Find where the given text appears and provide that cell's center as (X, Y) coordinate. 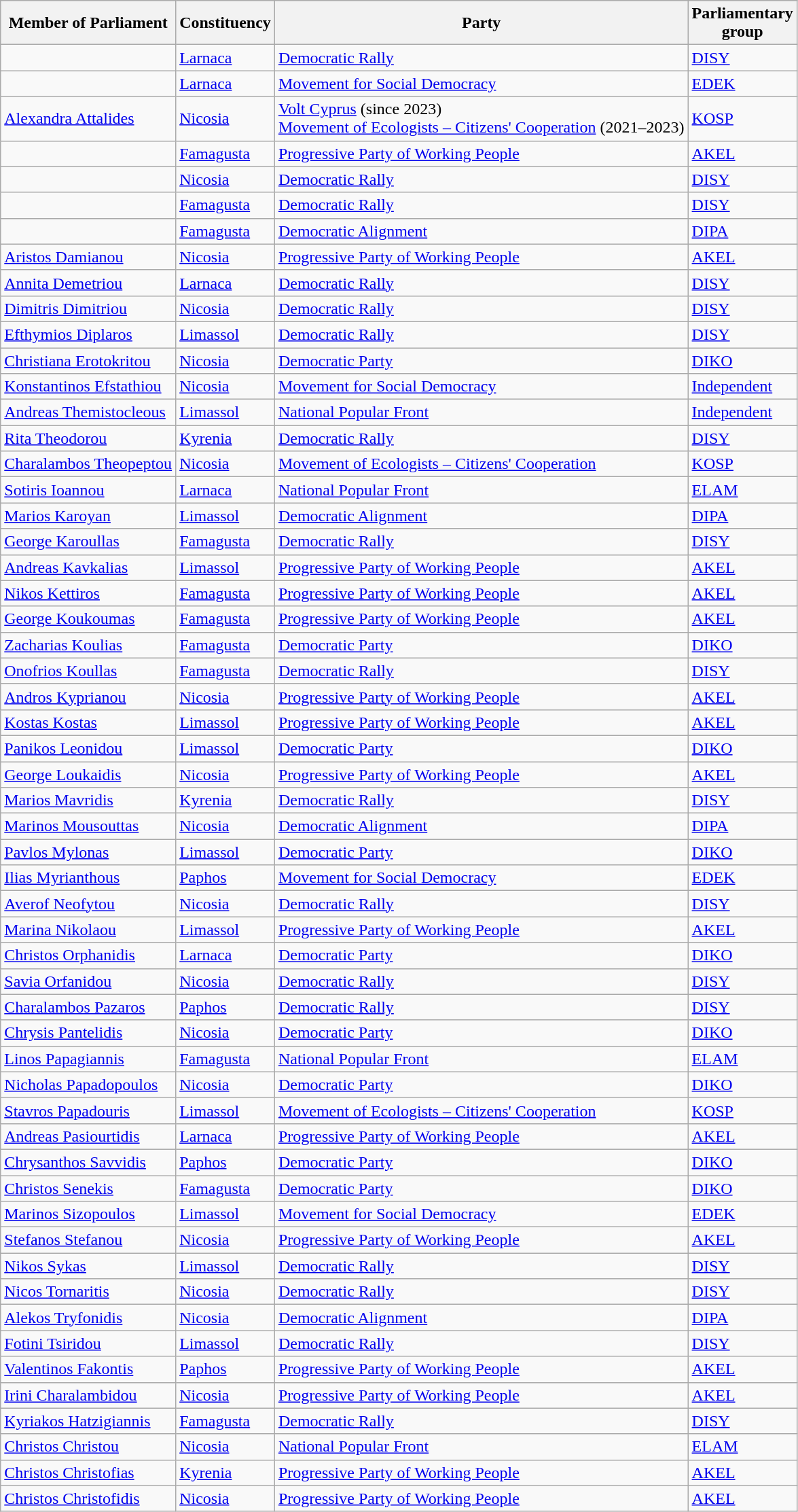
Alekos Tryfonidis (88, 1318)
Member of Parliament (88, 23)
George Karoullas (88, 542)
Marios Karoyan (88, 516)
Sotiris Ioannou (88, 490)
Averof Neofytou (88, 904)
Stefanos Stefanou (88, 1240)
Charalambos Theopeptou (88, 464)
Panikos Leonidou (88, 748)
Dimitris Dimitriou (88, 309)
George Koukoumas (88, 619)
Savia Orfanidou (88, 981)
Marios Mavridis (88, 801)
Valentinos Fakontis (88, 1369)
Irini Charalambidou (88, 1395)
Efthymios Diplaros (88, 334)
Marinos Mousouttas (88, 826)
Stavros Papadouris (88, 1110)
Marina Nikolaou (88, 930)
Constituency (225, 23)
Annita Demetriou (88, 283)
Zacharias Koulias (88, 645)
Andros Kyprianou (88, 697)
Volt Cyprus (since 2023) Movement of Ecologists – Citizens' Cooperation (2021–2023) (481, 118)
Christos Christou (88, 1447)
Pavlos Mylonas (88, 852)
Christos Orphanidis (88, 955)
Chrysanthos Savvidis (88, 1162)
Konstantinos Efstathiou (88, 387)
Aristos Damianou (88, 257)
Christos Senekis (88, 1189)
Christos Christofidis (88, 1498)
Charalambos Pazaros (88, 1007)
Linos Papagiannis (88, 1059)
Alexandra Attalides (88, 118)
Nicos Tornaritis (88, 1292)
Fotini Tsiridou (88, 1343)
Nicholas Papadopoulos (88, 1085)
Chrysis Pantelidis (88, 1033)
Rita Theodorou (88, 438)
Onofrios Koullas (88, 671)
Nikos Sykas (88, 1266)
Party (481, 23)
Christiana Erotokritou (88, 361)
Andreas Kavkalias (88, 567)
Andreas Pasiourtidis (88, 1136)
Nikos Kettiros (88, 593)
Andreas Themistocleous (88, 412)
Ilias Myrianthous (88, 878)
Christos Christofias (88, 1473)
Kostas Kostas (88, 722)
George Loukaidis (88, 774)
Parliamentarygroup (742, 23)
Kyriakos Hatzigiannis (88, 1421)
Marinos Sizopoulos (88, 1214)
